Locate the cell with the specified text and output its [x, y] center coordinate. 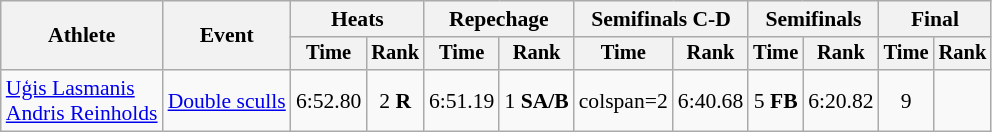
Semifinals [813, 19]
6:20.82 [840, 100]
Final [935, 19]
Heats [358, 19]
6:40.68 [710, 100]
9 [906, 100]
Semifinals C-D [662, 19]
colspan=2 [624, 100]
Event [227, 36]
6:52.80 [328, 100]
1 SA/B [536, 100]
Double sculls [227, 100]
6:51.19 [462, 100]
Uģis LasmanisAndris Reinholds [82, 100]
5 FB [776, 100]
Repechage [499, 19]
Athlete [82, 36]
2 R [395, 100]
